Find where the given text appears and provide that cell's center as [X, Y] coordinate. 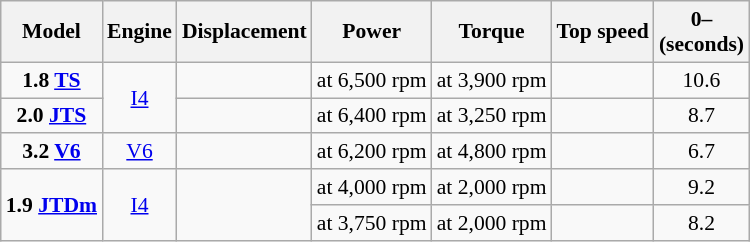
Power [372, 32]
2.0 JTS [52, 116]
0–(seconds) [702, 32]
1.9 JTDm [52, 204]
6.7 [702, 152]
Engine [140, 32]
9.2 [702, 187]
at 6,400 rpm [372, 116]
at 3,250 rpm [492, 116]
Displacement [244, 32]
3.2 V6 [52, 152]
1.8 TS [52, 80]
at 4,000 rpm [372, 187]
V6 [140, 152]
8.2 [702, 223]
at 6,500 rpm [372, 80]
at 6,200 rpm [372, 152]
Torque [492, 32]
Top speed [603, 32]
at 3,900 rpm [492, 80]
8.7 [702, 116]
at 4,800 rpm [492, 152]
at 3,750 rpm [372, 223]
Model [52, 32]
10.6 [702, 80]
